Extract the [x, y] coordinate from the center of the cell holding the provided text.  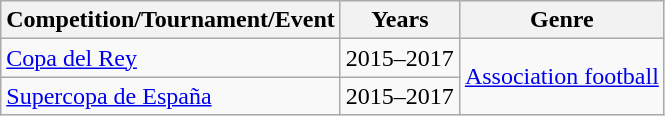
Genre [562, 20]
Years [400, 20]
Supercopa de España [171, 96]
Competition/Tournament/Event [171, 20]
Copa del Rey [171, 58]
Association football [562, 77]
